Output the (X, Y) coordinate of the center of the cell containing the given text.  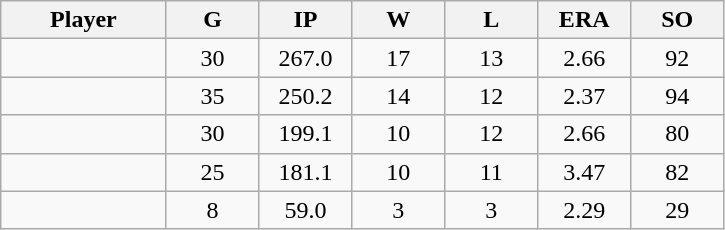
13 (492, 58)
SO (678, 20)
80 (678, 134)
35 (212, 96)
IP (306, 20)
25 (212, 172)
82 (678, 172)
29 (678, 210)
8 (212, 210)
17 (398, 58)
Player (84, 20)
199.1 (306, 134)
G (212, 20)
181.1 (306, 172)
ERA (584, 20)
92 (678, 58)
L (492, 20)
14 (398, 96)
2.37 (584, 96)
59.0 (306, 210)
267.0 (306, 58)
W (398, 20)
94 (678, 96)
250.2 (306, 96)
2.29 (584, 210)
11 (492, 172)
3.47 (584, 172)
